Find where the given text appears and provide that cell's center as [X, Y] coordinate. 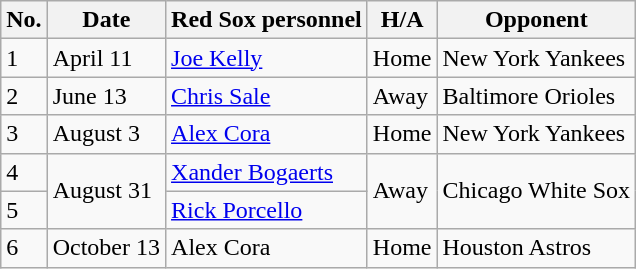
Houston Astros [536, 248]
Rick Porcello [267, 210]
6 [24, 248]
4 [24, 172]
Date [106, 20]
June 13 [106, 96]
1 [24, 58]
October 13 [106, 248]
Xander Bogaerts [267, 172]
August 3 [106, 134]
2 [24, 96]
April 11 [106, 58]
Opponent [536, 20]
Chicago White Sox [536, 191]
3 [24, 134]
Chris Sale [267, 96]
5 [24, 210]
Red Sox personnel [267, 20]
August 31 [106, 191]
No. [24, 20]
Joe Kelly [267, 58]
Baltimore Orioles [536, 96]
H/A [402, 20]
